Return the [x, y] coordinate for the center point of the cell that contains the specified text.  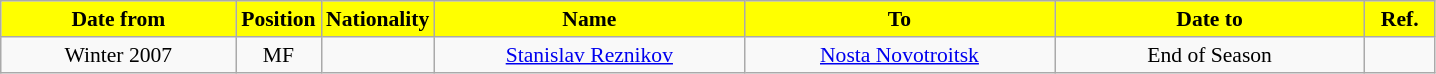
End of Season [1210, 55]
To [899, 19]
Nosta Novotroitsk [899, 55]
Date from [118, 19]
Nationality [378, 19]
Position [278, 19]
Date to [1210, 19]
Ref. [1400, 19]
MF [278, 55]
Name [589, 19]
Winter 2007 [118, 55]
Stanislav Reznikov [589, 55]
